Capture the cell that displays the provided text and extract its [X, Y] central coordinate. 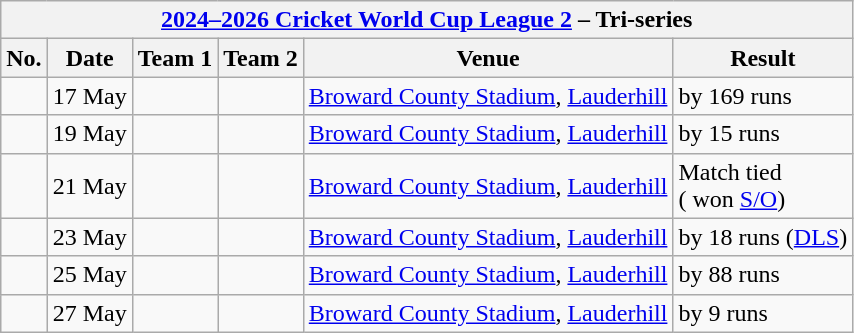
No. [24, 58]
17 May [90, 96]
by 169 runs [763, 96]
2024–2026 Cricket World Cup League 2 – Tri-series [427, 20]
by 18 runs (DLS) [763, 237]
21 May [90, 186]
Match tied( won S/O) [763, 186]
by 15 runs [763, 134]
Date [90, 58]
Team 1 [175, 58]
Team 2 [261, 58]
19 May [90, 134]
25 May [90, 275]
by 9 runs [763, 313]
23 May [90, 237]
Result [763, 58]
27 May [90, 313]
Venue [488, 58]
by 88 runs [763, 275]
